Detect which cell encompasses the target text, then output its (X, Y) center coordinate. 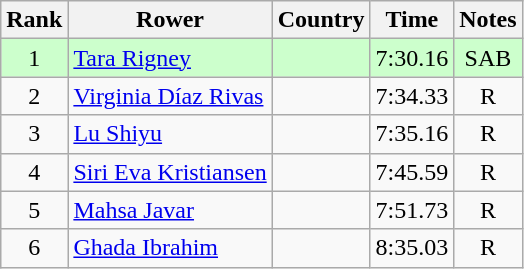
4 (34, 172)
7:30.16 (412, 58)
Mahsa Javar (170, 210)
Tara Rigney (170, 58)
Rower (170, 20)
3 (34, 134)
1 (34, 58)
7:51.73 (412, 210)
Virginia Díaz Rivas (170, 96)
SAB (488, 58)
Notes (488, 20)
Time (412, 20)
7:35.16 (412, 134)
6 (34, 248)
Country (321, 20)
7:45.59 (412, 172)
Rank (34, 20)
2 (34, 96)
Ghada Ibrahim (170, 248)
5 (34, 210)
Siri Eva Kristiansen (170, 172)
8:35.03 (412, 248)
Lu Shiyu (170, 134)
7:34.33 (412, 96)
